Search for the cell housing the specified text and yield its [x, y] center coordinate. 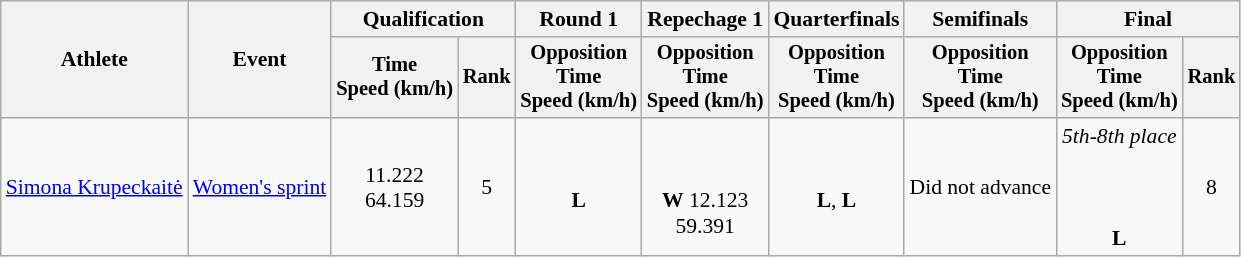
5th-8th placeL [1120, 187]
Quarterfinals [836, 19]
Athlete [94, 60]
W 12.12359.391 [706, 187]
Repechage 1 [706, 19]
Simona Krupeckaitė [94, 187]
Event [260, 60]
L, L [836, 187]
Final [1148, 19]
Semifinals [980, 19]
L [578, 187]
Women's sprint [260, 187]
TimeSpeed (km/h) [394, 78]
Round 1 [578, 19]
8 [1212, 187]
Did not advance [980, 187]
11.22264.159 [394, 187]
5 [487, 187]
Qualification [423, 19]
